From the cell containing the given text, extract its center point as (X, Y) coordinate. 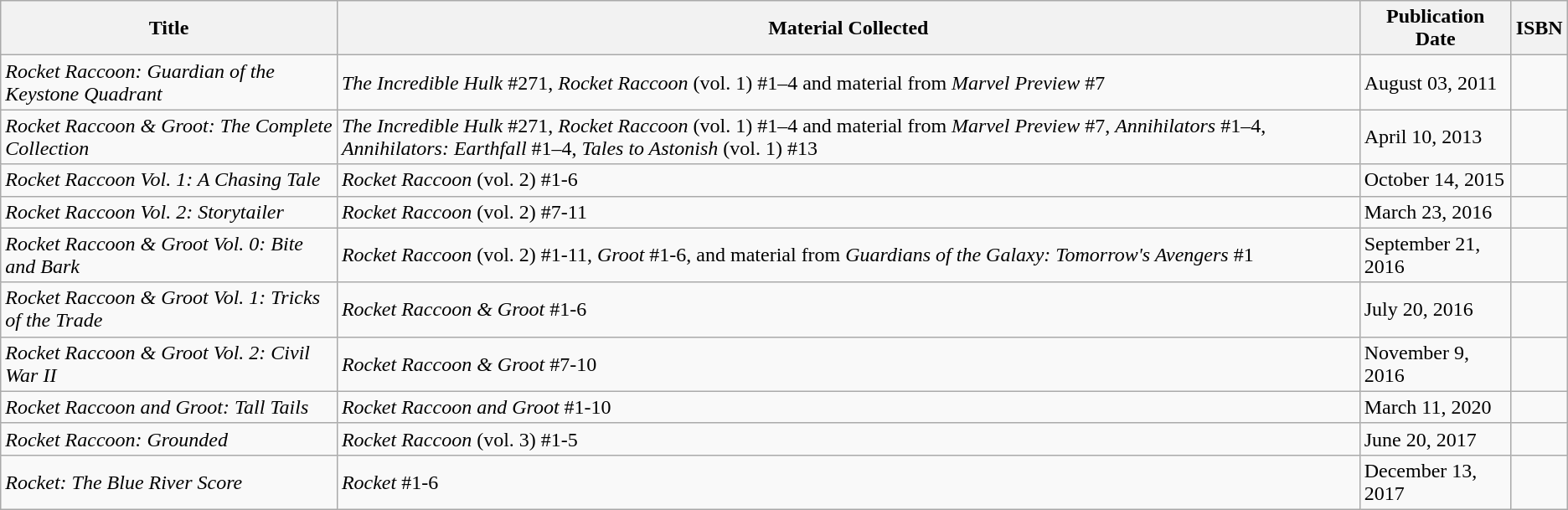
Rocket Raccoon and Groot #1-10 (848, 407)
Rocket Raccoon & Groot #1-6 (848, 310)
March 11, 2020 (1436, 407)
Rocket Raccoon: Guardian of the Keystone Quadrant (169, 82)
June 20, 2017 (1436, 439)
Rocket Raccoon & Groot: The Complete Collection (169, 137)
August 03, 2011 (1436, 82)
Rocket Raccoon (vol. 2) #1-11, Groot #1-6, and material from Guardians of the Galaxy: Tomorrow's Avengers #1 (848, 255)
Rocket Raccoon Vol. 1: A Chasing Tale (169, 180)
April 10, 2013 (1436, 137)
Rocket Raccoon & Groot Vol. 1: Tricks of the Trade (169, 310)
Rocket Raccoon (vol. 2) #7-11 (848, 212)
March 23, 2016 (1436, 212)
December 13, 2017 (1436, 482)
Rocket Raccoon: Grounded (169, 439)
Rocket: The Blue River Score (169, 482)
Title (169, 28)
Rocket #1-6 (848, 482)
Rocket Raccoon (vol. 3) #1-5 (848, 439)
November 9, 2016 (1436, 363)
ISBN (1540, 28)
Rocket Raccoon Vol. 2: Storytailer (169, 212)
Rocket Raccoon & Groot #7-10 (848, 363)
July 20, 2016 (1436, 310)
Rocket Raccoon & Groot Vol. 0: Bite and Bark (169, 255)
Rocket Raccoon & Groot Vol. 2: Civil War II (169, 363)
October 14, 2015 (1436, 180)
September 21, 2016 (1436, 255)
Material Collected (848, 28)
Rocket Raccoon and Groot: Tall Tails (169, 407)
The Incredible Hulk #271, Rocket Raccoon (vol. 1) #1–4 and material from Marvel Preview #7 (848, 82)
Rocket Raccoon (vol. 2) #1-6 (848, 180)
Publication Date (1436, 28)
